Determine the (x, y) coordinate at the center of the cell enclosing the given text.  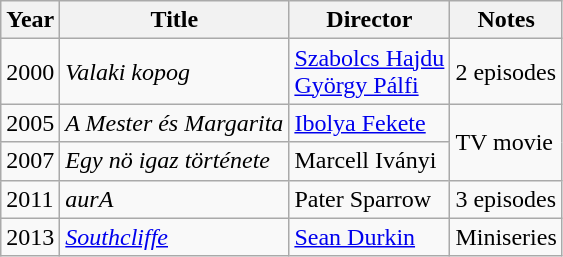
Egy nö igaz története (174, 161)
A Mester és Margarita (174, 123)
2007 (30, 161)
2011 (30, 199)
Sean Durkin (370, 237)
2 episodes (506, 72)
2005 (30, 123)
Notes (506, 20)
Ibolya Fekete (370, 123)
Title (174, 20)
Valaki kopog (174, 72)
TV movie (506, 142)
2013 (30, 237)
Year (30, 20)
Southcliffe (174, 237)
Marcell Iványi (370, 161)
2000 (30, 72)
Pater Sparrow (370, 199)
Director (370, 20)
3 episodes (506, 199)
aurA (174, 199)
Miniseries (506, 237)
Szabolcs HajduGyörgy Pálfi (370, 72)
